Locate the cell with the specified text and output its [X, Y] center coordinate. 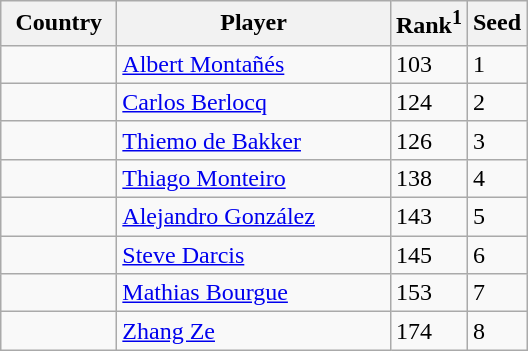
Zhang Ze [254, 331]
Thiago Monteiro [254, 178]
4 [496, 178]
153 [428, 293]
Player [254, 24]
174 [428, 331]
Carlos Berlocq [254, 102]
Alejandro González [254, 217]
103 [428, 64]
Steve Darcis [254, 255]
Country [59, 24]
Mathias Bourgue [254, 293]
7 [496, 293]
126 [428, 140]
143 [428, 217]
8 [496, 331]
1 [496, 64]
3 [496, 140]
Thiemo de Bakker [254, 140]
5 [496, 217]
145 [428, 255]
Rank1 [428, 24]
124 [428, 102]
138 [428, 178]
2 [496, 102]
Seed [496, 24]
6 [496, 255]
Albert Montañés [254, 64]
